Extract the [X, Y] coordinate from the center of the cell holding the provided text.  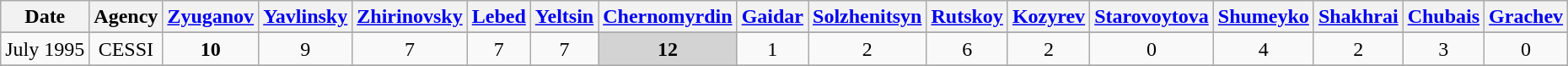
July 1995 [46, 49]
3 [1443, 49]
Starovoytova [1152, 17]
Lebed [499, 17]
Shakhrai [1358, 17]
Chernomyrdin [668, 17]
12 [668, 49]
Grachev [1526, 17]
9 [305, 49]
10 [211, 49]
6 [967, 49]
CESSI [126, 49]
Yeltsin [564, 17]
Date [46, 17]
Gaidar [772, 17]
Zyuganov [211, 17]
Agency [126, 17]
1 [772, 49]
Rutskoy [967, 17]
4 [1263, 49]
Shumeyko [1263, 17]
Yavlinsky [305, 17]
Zhirinovsky [410, 17]
Solzhenitsyn [867, 17]
Kozyrev [1049, 17]
Chubais [1443, 17]
